Provide the (X, Y) coordinate of the cell's center where the given text is located.  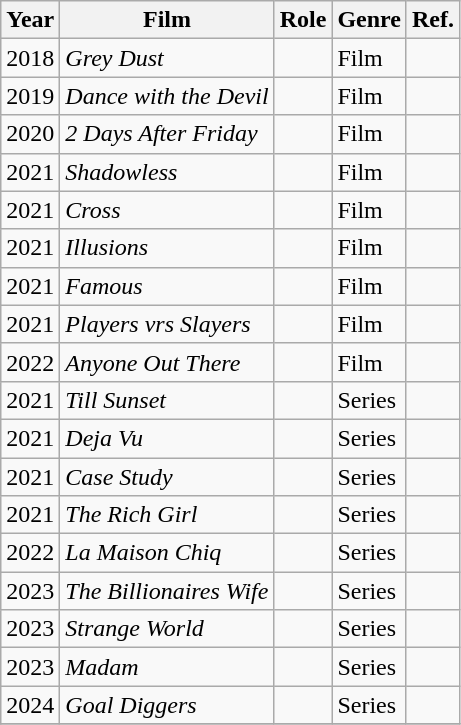
Madam (167, 667)
2020 (30, 134)
Anyone Out There (167, 362)
Illusions (167, 248)
Role (303, 20)
The Rich Girl (167, 515)
Deja Vu (167, 438)
2024 (30, 705)
Players vrs Slayers (167, 324)
Year (30, 20)
Ref. (432, 20)
2 Days After Friday (167, 134)
Cross (167, 210)
Goal Diggers (167, 705)
Grey Dust (167, 58)
Shadowless (167, 172)
Famous (167, 286)
The Billionaires Wife (167, 591)
Dance with the Devil (167, 96)
Case Study (167, 477)
La Maison Chiq (167, 553)
Strange World (167, 629)
2018 (30, 58)
2019 (30, 96)
Till Sunset (167, 400)
Genre (370, 20)
